Identify which cell holds the provided text, then report its [X, Y] central coordinate. 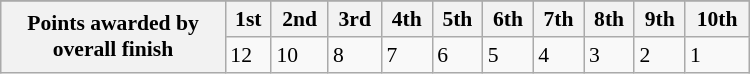
3 [610, 55]
10 [300, 55]
Points awarded by overall finish [114, 36]
5th [458, 19]
2nd [300, 19]
7 [408, 55]
9th [660, 19]
4 [558, 55]
2 [660, 55]
10th [717, 19]
6 [458, 55]
8 [355, 55]
3rd [355, 19]
5 [508, 55]
1 [717, 55]
12 [248, 55]
6th [508, 19]
4th [408, 19]
8th [610, 19]
7th [558, 19]
1st [248, 19]
